Identify which cell holds the provided text, then report its (X, Y) central coordinate. 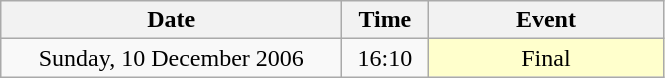
16:10 (385, 58)
Time (385, 20)
Final (546, 58)
Event (546, 20)
Sunday, 10 December 2006 (172, 58)
Date (172, 20)
